Determine the [X, Y] coordinate at the center of the cell enclosing the given text.  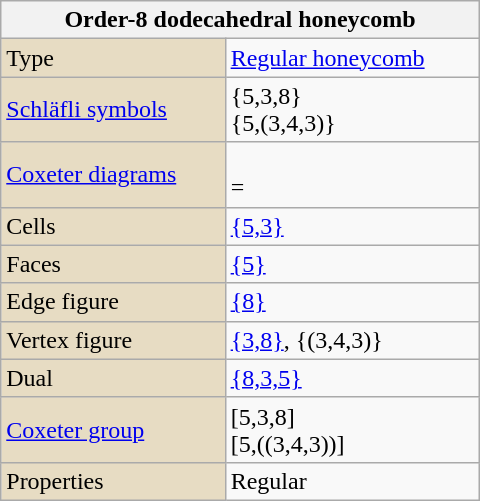
Cells [113, 226]
Vertex figure [113, 340]
Schläfli symbols [113, 110]
Coxeter group [113, 430]
[5,3,8][5,((3,4,3))] [352, 430]
Regular [352, 481]
Edge figure [113, 302]
Regular honeycomb [352, 58]
Properties [113, 481]
Faces [113, 264]
{8} [352, 302]
= [352, 174]
{8,3,5} [352, 378]
{5,3,8}{5,(3,4,3)} [352, 110]
Type [113, 58]
Order-8 dodecahedral honeycomb [240, 20]
{5,3} [352, 226]
{3,8}, {(3,4,3)} [352, 340]
{5} [352, 264]
Coxeter diagrams [113, 174]
Dual [113, 378]
